Detect which cell encompasses the target text, then output its [X, Y] center coordinate. 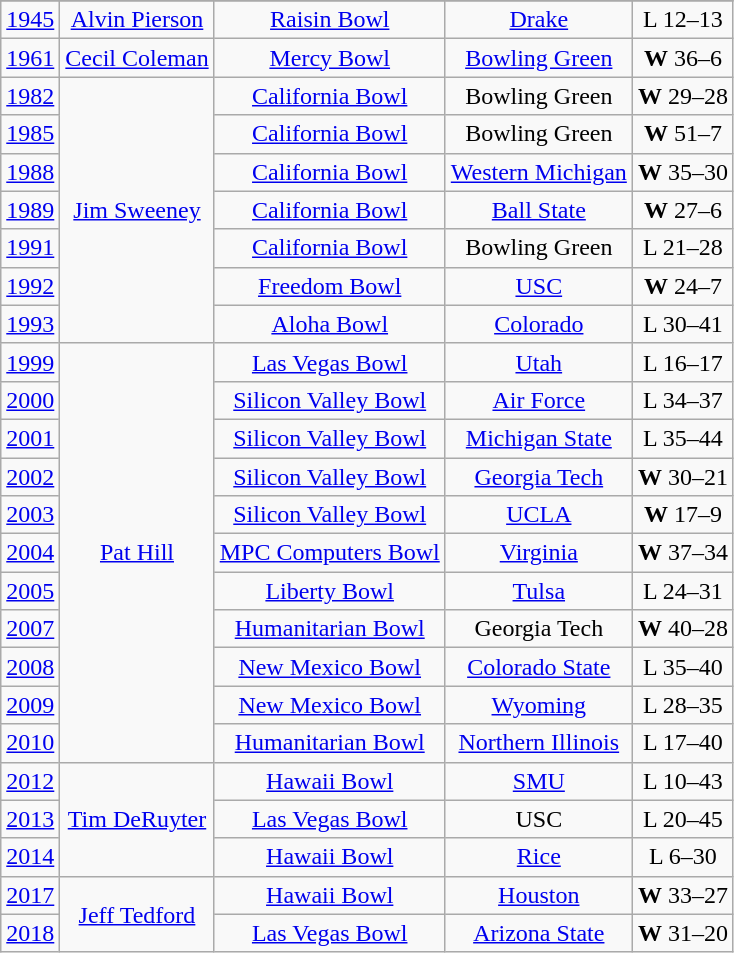
Jim Sweeney [137, 210]
L 12–13 [682, 20]
L 6–30 [682, 857]
1988 [30, 172]
W 17–9 [682, 515]
SMU [538, 781]
Aloha Bowl [330, 324]
1982 [30, 96]
2002 [30, 477]
Raisin Bowl [330, 20]
2007 [30, 629]
L 10–43 [682, 781]
1945 [30, 20]
Utah [538, 362]
L 17–40 [682, 743]
L 20–45 [682, 819]
W 51–7 [682, 134]
2010 [30, 743]
L 24–31 [682, 591]
W 40–28 [682, 629]
L 16–17 [682, 362]
2013 [30, 819]
2018 [30, 933]
Jeff Tedford [137, 914]
1985 [30, 134]
Wyoming [538, 705]
1999 [30, 362]
Houston [538, 895]
L 30–41 [682, 324]
Western Michigan [538, 172]
Tulsa [538, 591]
Cecil Coleman [137, 58]
1993 [30, 324]
2001 [30, 438]
Tim DeRuyter [137, 819]
W 30–21 [682, 477]
1989 [30, 210]
Mercy Bowl [330, 58]
2005 [30, 591]
2004 [30, 553]
2008 [30, 667]
MPC Computers Bowl [330, 553]
2012 [30, 781]
W 31–20 [682, 933]
L 35–44 [682, 438]
Freedom Bowl [330, 286]
Rice [538, 857]
W 24–7 [682, 286]
L 34–37 [682, 400]
W 29–28 [682, 96]
UCLA [538, 515]
2017 [30, 895]
Colorado State [538, 667]
Liberty Bowl [330, 591]
2003 [30, 515]
L 35–40 [682, 667]
Alvin Pierson [137, 20]
W 35–30 [682, 172]
1961 [30, 58]
Pat Hill [137, 552]
Ball State [538, 210]
1991 [30, 248]
Air Force [538, 400]
Northern Illinois [538, 743]
Arizona State [538, 933]
1992 [30, 286]
L 21–28 [682, 248]
W 37–34 [682, 553]
2000 [30, 400]
W 27–6 [682, 210]
W 33–27 [682, 895]
W 36–6 [682, 58]
Michigan State [538, 438]
Drake [538, 20]
2009 [30, 705]
2014 [30, 857]
L 28–35 [682, 705]
Virginia [538, 553]
Colorado [538, 324]
